For the text-containing cell, return its midpoint in [x, y] coordinate format. 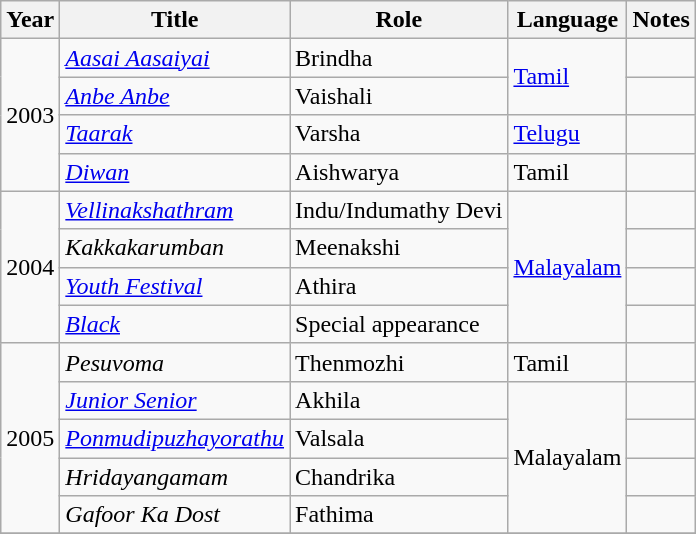
Pesuvoma [175, 362]
Hridayangamam [175, 477]
Athira [399, 286]
Language [568, 20]
2003 [30, 115]
Valsala [399, 438]
Role [399, 20]
Vellinakshathram [175, 210]
Junior Senior [175, 400]
2005 [30, 438]
Year [30, 20]
Special appearance [399, 324]
Taarak [175, 134]
Diwan [175, 172]
Youth Festival [175, 286]
Aasai Aasaiyai [175, 58]
Anbe Anbe [175, 96]
Aishwarya [399, 172]
Telugu [568, 134]
Vaishali [399, 96]
Black [175, 324]
Meenakshi [399, 248]
Gafoor Ka Dost [175, 515]
Fathima [399, 515]
Notes [661, 20]
Kakkakarumban [175, 248]
Thenmozhi [399, 362]
2004 [30, 267]
Varsha [399, 134]
Title [175, 20]
Akhila [399, 400]
Chandrika [399, 477]
Indu/Indumathy Devi [399, 210]
Brindha [399, 58]
Ponmudipuzhayorathu [175, 438]
